Determine the (X, Y) coordinate at the center of the cell enclosing the given text.  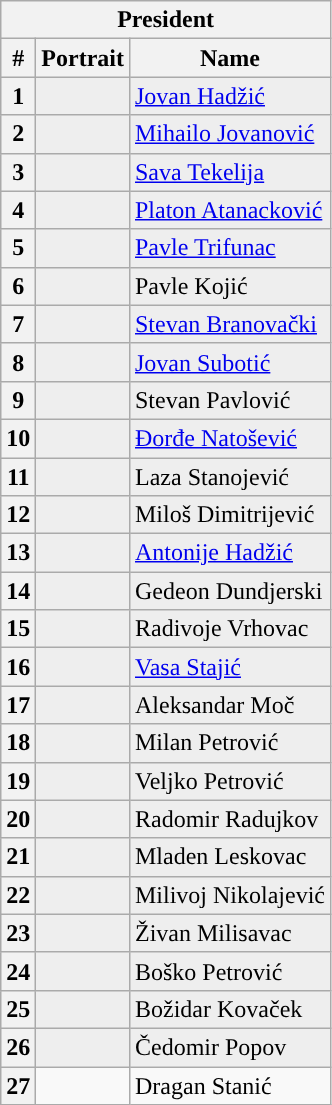
Mladen Leskovac (230, 857)
27 (18, 1085)
Veljko Petrović (230, 781)
Milan Petrović (230, 743)
Jovan Hadžić (230, 96)
Jovan Subotić (230, 362)
17 (18, 705)
23 (18, 933)
8 (18, 362)
7 (18, 324)
11 (18, 477)
26 (18, 1047)
21 (18, 857)
4 (18, 210)
20 (18, 819)
18 (18, 743)
Radomir Radujkov (230, 819)
25 (18, 1009)
Aleksandar Moč (230, 705)
Pavle Trifunac (230, 248)
3 (18, 172)
Živan Milisavac (230, 933)
6 (18, 286)
2 (18, 134)
24 (18, 971)
Sava Tekelija (230, 172)
Portrait (83, 58)
1 (18, 96)
President (166, 20)
5 (18, 248)
Radivoje Vrhovac (230, 629)
Mihailo Jovanović (230, 134)
22 (18, 895)
13 (18, 553)
Antonije Hadžić (230, 553)
# (18, 58)
Gedeon Dundjerski (230, 591)
Platon Atanacković (230, 210)
Vasa Stajić (230, 667)
15 (18, 629)
Name (230, 58)
14 (18, 591)
Dragan Stanić (230, 1085)
Laza Stanojević (230, 477)
Boško Petrović (230, 971)
Pavle Kojić (230, 286)
10 (18, 438)
Đorđe Natošević (230, 438)
12 (18, 515)
19 (18, 781)
9 (18, 400)
Božidar Kovaček (230, 1009)
Miloš Dimitrijević (230, 515)
Stevan Pavlović (230, 400)
16 (18, 667)
Čedomir Popov (230, 1047)
Stevan Branovački (230, 324)
Milivoj Nikolajević (230, 895)
